Detect which cell encompasses the target text, then output its [X, Y] center coordinate. 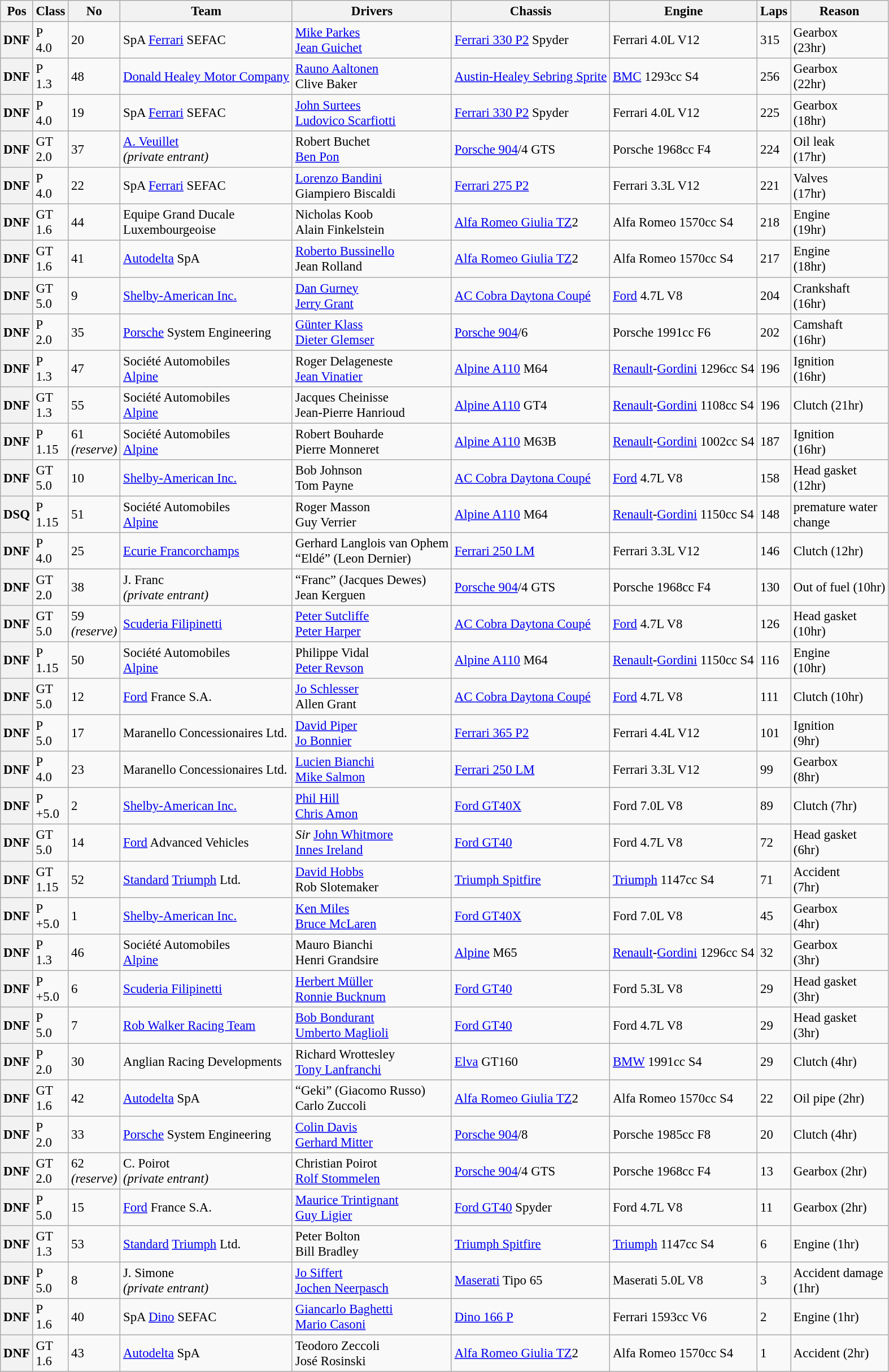
Peter Sutcliffe Peter Harper [372, 624]
48 [94, 77]
Rob Walker Racing Team [207, 1026]
9 [94, 296]
J. Franc(private entrant) [207, 587]
Roger Masson Guy Verrier [372, 514]
61(reserve) [94, 442]
Head gasket (6hr) [839, 843]
Clutch (12hr) [839, 551]
224 [774, 149]
John Surtees Ludovico Scarfiotti [372, 113]
8 [94, 1281]
Herbert Müller Ronnie Bucknum [372, 988]
89 [774, 807]
111 [774, 697]
Laps [774, 11]
Reason [839, 11]
Dan Gurney Jerry Grant [372, 296]
45 [774, 916]
Jacques Cheinisse Jean-Pierre Hanrioud [372, 404]
Engine (19hr) [839, 223]
62(reserve) [94, 1171]
Roger Delageneste Jean Vinatier [372, 368]
Chassis [530, 11]
Ford GT40 Spyder [530, 1208]
Donald Healey Motor Company [207, 77]
Anglian Racing Developments [207, 1062]
37 [94, 149]
Ecurie Francorchamps [207, 551]
Camshaft (16hr) [839, 332]
Class [51, 11]
Gearbox (3hr) [839, 952]
Mike Parkes Jean Guichet [372, 41]
Christian Poirot Rolf Stommelen [372, 1171]
No [94, 11]
Gerhard Langlois van Ophem “Eldé” (Leon Dernier) [372, 551]
David Hobbs Rob Slotemaker [372, 879]
15 [94, 1208]
116 [774, 661]
Porsche 1985cc F8 [683, 1134]
33 [94, 1134]
Engine (18hr) [839, 259]
Mauro Bianchi Henri Grandsire [372, 952]
BMC 1293cc S4 [683, 77]
Porsche 904/6 [530, 332]
202 [774, 332]
217 [774, 259]
Nicholas Koob Alain Finkelstein [372, 223]
53 [94, 1244]
Drivers [372, 11]
55 [94, 404]
Ferrari 1593cc V6 [683, 1317]
46 [94, 952]
35 [94, 332]
42 [94, 1098]
Gearbox (23hr) [839, 41]
38 [94, 587]
130 [774, 587]
SpA Dino SEFAC [207, 1317]
Pos [17, 11]
Rauno Aaltonen Clive Baker [372, 77]
Oil pipe (2hr) [839, 1098]
Head gasket (12hr) [839, 478]
Engine (10hr) [839, 661]
Roberto Bussinello Jean Rolland [372, 259]
Porsche 904/8 [530, 1134]
Accident (2hr) [839, 1353]
“Franc” (Jacques Dewes) Jean Kerguen [372, 587]
Oil leak (17hr) [839, 149]
Gearbox (18hr) [839, 113]
23 [94, 769]
14 [94, 843]
GT1.15 [51, 879]
52 [94, 879]
Bob Bondurant Umberto Maglioli [372, 1026]
17 [94, 733]
Elva GT160 [530, 1062]
Gearbox (4hr) [839, 916]
30 [94, 1062]
Alpine A110 GT4 [530, 404]
72 [774, 843]
221 [774, 186]
47 [94, 368]
DSQ [17, 514]
Engine [683, 11]
Gearbox (8hr) [839, 769]
Alpine M65 [530, 952]
Crankshaft (16hr) [839, 296]
Peter Bolton Bill Bradley [372, 1244]
204 [774, 296]
Clutch (10hr) [839, 697]
11 [774, 1208]
Clutch (7hr) [839, 807]
Team [207, 11]
Out of fuel (10hr) [839, 587]
C. Poirot(private entrant) [207, 1171]
Ferrari 365 P2 [530, 733]
A. Veuillet(private entrant) [207, 149]
Robert Buchet Ben Pon [372, 149]
Richard Wrottesley Tony Lanfranchi [372, 1062]
50 [94, 661]
32 [774, 952]
Ferrari 4.4L V12 [683, 733]
225 [774, 113]
12 [94, 697]
Maurice Trintignant Guy Ligier [372, 1208]
Phil Hill Chris Amon [372, 807]
13 [774, 1171]
Sir John Whitmore Innes Ireland [372, 843]
19 [94, 113]
44 [94, 223]
Colin Davis Gerhard Mitter [372, 1134]
158 [774, 478]
101 [774, 733]
premature water change [839, 514]
40 [94, 1317]
Head gasket (10hr) [839, 624]
P1.6 [51, 1317]
10 [94, 478]
Philippe Vidal Peter Revson [372, 661]
Alpine A110 M63B [530, 442]
126 [774, 624]
Lorenzo Bandini Giampiero Biscaldi [372, 186]
Clutch (21hr) [839, 404]
Renault-Gordini 1002cc S4 [683, 442]
Ferrari 275 P2 [530, 186]
Lucien Bianchi Mike Salmon [372, 769]
Maserati Tipo 65 [530, 1281]
Porsche 1991cc F6 [683, 332]
146 [774, 551]
7 [94, 1026]
43 [94, 1353]
Ford Advanced Vehicles [207, 843]
25 [94, 551]
148 [774, 514]
Ken Miles Bruce McLaren [372, 916]
Teodoro Zeccoli José Rosinski [372, 1353]
Ignition (9hr) [839, 733]
59(reserve) [94, 624]
David Piper Jo Bonnier [372, 733]
Gearbox (22hr) [839, 77]
99 [774, 769]
51 [94, 514]
Giancarlo Baghetti Mario Casoni [372, 1317]
Dino 166 P [530, 1317]
187 [774, 442]
Jo Schlesser Allen Grant [372, 697]
Jo Siffert Jochen Neerpasch [372, 1281]
Accident (7hr) [839, 879]
Valves (17hr) [839, 186]
Robert Bouharde Pierre Monneret [372, 442]
315 [774, 41]
J. Simone(private entrant) [207, 1281]
41 [94, 259]
218 [774, 223]
Renault-Gordini 1108cc S4 [683, 404]
256 [774, 77]
BMW 1991cc S4 [683, 1062]
Günter Klass Dieter Glemser [372, 332]
Equipe Grand Ducale Luxembourgeoise [207, 223]
“Geki” (Giacomo Russo) Carlo Zuccoli [372, 1098]
Maserati 5.0L V8 [683, 1281]
71 [774, 879]
3 [774, 1281]
Austin-Healey Sebring Sprite [530, 77]
Ford 5.3L V8 [683, 988]
Accident damage (1hr) [839, 1281]
Bob Johnson Tom Payne [372, 478]
